Determine the (x, y) coordinate at the center of the cell enclosing the given text.  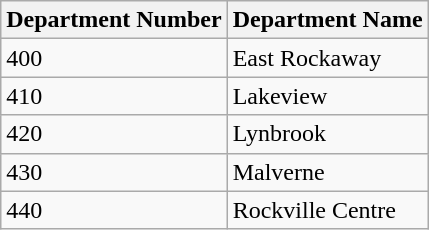
Department Number (114, 20)
Lynbrook (328, 134)
410 (114, 96)
Lakeview (328, 96)
Malverne (328, 172)
East Rockaway (328, 58)
420 (114, 134)
440 (114, 210)
Rockville Centre (328, 210)
Department Name (328, 20)
400 (114, 58)
430 (114, 172)
